Find where the given text appears and provide that cell's center as (X, Y) coordinate. 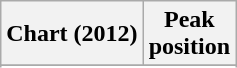
Chart (2012) (72, 34)
Peakposition (189, 34)
